Find where the given text appears and provide that cell's center as (X, Y) coordinate. 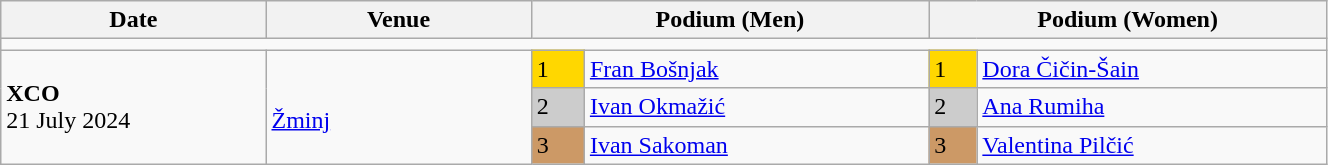
Date (134, 20)
Valentina Pilčić (1152, 145)
Ivan Sakoman (756, 145)
Ana Rumiha (1152, 107)
Podium (Women) (1128, 20)
Venue (398, 20)
Ivan Okmažić (756, 107)
XCO 21 July 2024 (134, 107)
Podium (Men) (730, 20)
Žminj (398, 107)
Dora Čičin-Šain (1152, 69)
Fran Bošnjak (756, 69)
